From the cell containing the given text, extract its center point as [x, y] coordinate. 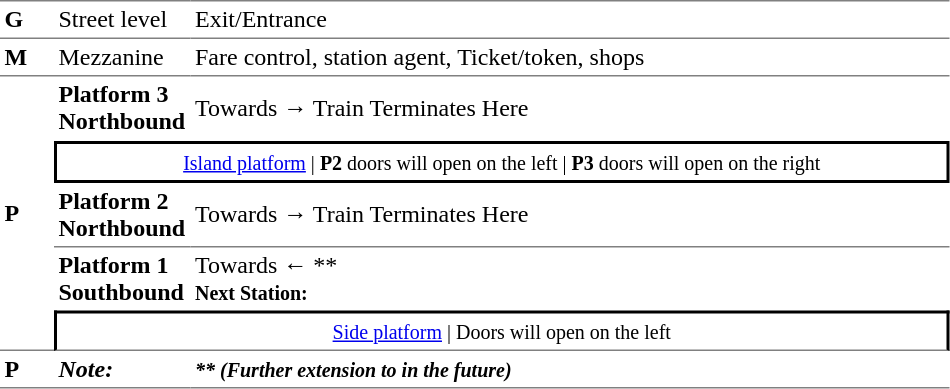
Street level [122, 20]
M [27, 58]
Island platform | P2 doors will open on the left | P3 doors will open on the right [502, 162]
Fare control, station agent, Ticket/token, shops [570, 58]
Exit/Entrance [570, 20]
G [27, 20]
Side platform | Doors will open on the left [502, 330]
** (Further extension to in the future) [570, 370]
Platform 2Northbound [122, 215]
Mezzanine [122, 58]
Platform 1Southbound [122, 280]
Towards ← **Next Station: [570, 280]
Platform 3Northbound [122, 108]
Note: [122, 370]
